Extract the [X, Y] coordinate from the center of the cell holding the provided text.  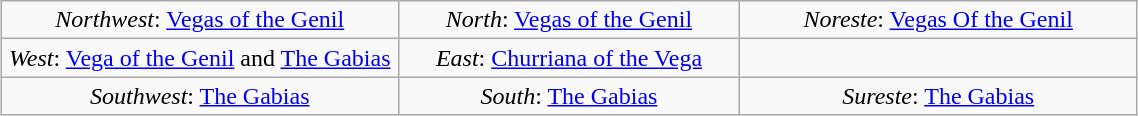
Northwest: Vegas of the Genil [200, 20]
East: Churriana of the Vega [570, 58]
North: Vegas of the Genil [570, 20]
South: The Gabias [570, 96]
Southwest: The Gabias [200, 96]
West: Vega of the Genil and The Gabias [200, 58]
Noreste: Vegas Of the Genil [938, 20]
Sureste: The Gabias [938, 96]
